Return the (X, Y) coordinate for the center point of the cell that contains the specified text.  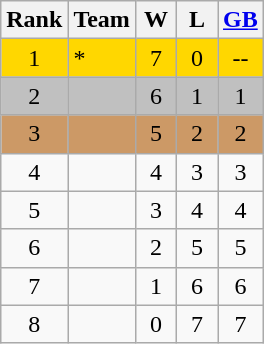
Rank (34, 20)
Team (102, 20)
GB (241, 20)
8 (34, 324)
W (156, 20)
-- (241, 58)
L (196, 20)
* (102, 58)
